Pinpoint the cell where the given text exists, returning its [x, y] midpoint coordinate. 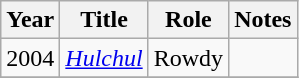
Year [30, 20]
2004 [30, 58]
Rowdy [188, 58]
Role [188, 20]
Hulchul [104, 58]
Notes [263, 20]
Title [104, 20]
